For the text-containing cell, return its midpoint in [x, y] coordinate format. 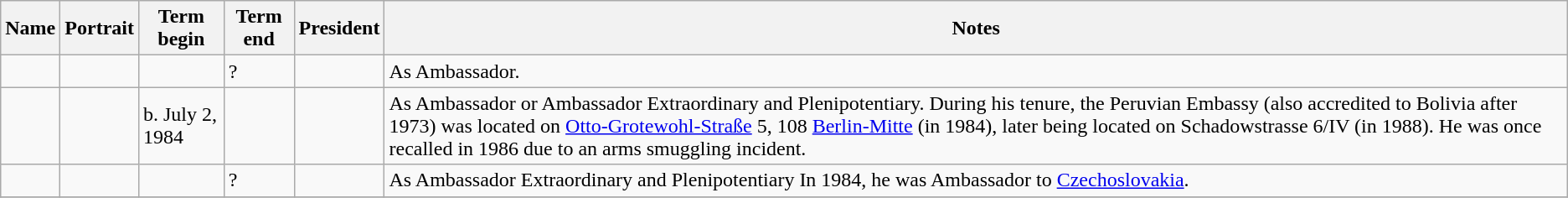
Name [30, 29]
As Ambassador. [976, 71]
Term end [259, 29]
Notes [976, 29]
b. July 2, 1984 [181, 126]
President [339, 29]
As Ambassador Extraordinary and Plenipotentiary In 1984, he was Ambassador to Czechoslovakia. [976, 180]
Portrait [100, 29]
Term begin [181, 29]
